Output the (x, y) coordinate of the center of the cell containing the given text.  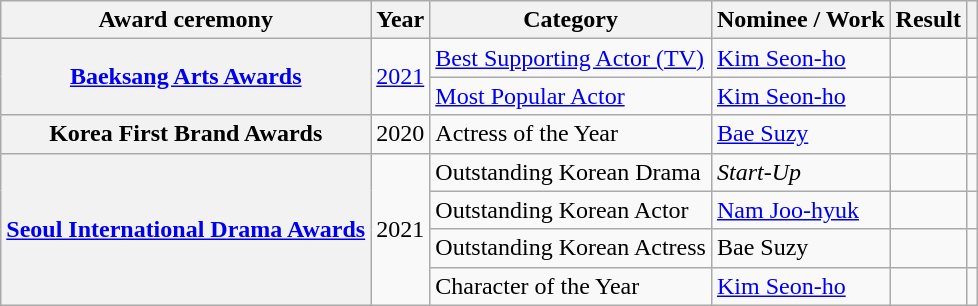
Outstanding Korean Drama (571, 172)
2020 (400, 134)
Seoul International Drama Awards (186, 229)
Start-Up (800, 172)
Year (400, 20)
Nominee / Work (800, 20)
Baeksang Arts Awards (186, 77)
Best Supporting Actor (TV) (571, 58)
Result (928, 20)
Outstanding Korean Actor (571, 210)
Award ceremony (186, 20)
Nam Joo-hyuk (800, 210)
Korea First Brand Awards (186, 134)
Character of the Year (571, 286)
Most Popular Actor (571, 96)
Outstanding Korean Actress (571, 248)
Category (571, 20)
Actress of the Year (571, 134)
